Detect which cell encompasses the target text, then output its (X, Y) center coordinate. 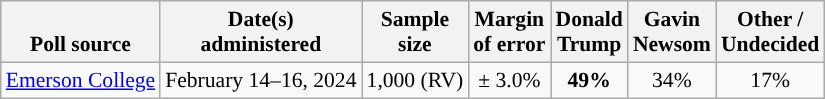
Samplesize (416, 32)
34% (672, 80)
49% (588, 80)
Poll source (80, 32)
Other /Undecided (770, 32)
GavinNewsom (672, 32)
DonaldTrump (588, 32)
February 14–16, 2024 (260, 80)
± 3.0% (509, 80)
1,000 (RV) (416, 80)
Date(s)administered (260, 32)
Marginof error (509, 32)
Emerson College (80, 80)
17% (770, 80)
